Provide the [x, y] coordinate of the cell's center where the given text is located.  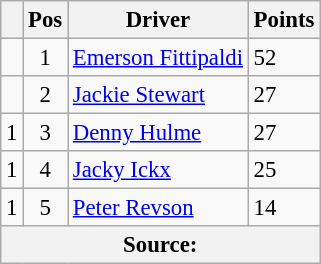
Peter Revson [158, 208]
Jackie Stewart [158, 95]
Source: [160, 245]
25 [284, 170]
4 [46, 170]
14 [284, 208]
3 [46, 133]
Emerson Fittipaldi [158, 58]
Denny Hulme [158, 133]
Jacky Ickx [158, 170]
2 [46, 95]
52 [284, 58]
5 [46, 208]
Points [284, 20]
Pos [46, 20]
Driver [158, 20]
